Detect which cell encompasses the target text, then output its (X, Y) center coordinate. 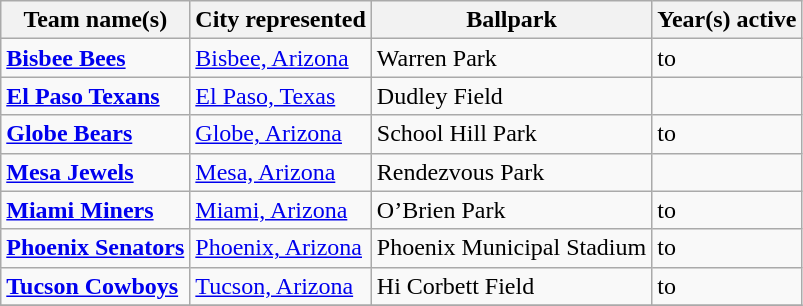
El Paso Texans (96, 96)
El Paso, Texas (280, 96)
Bisbee, Arizona (280, 58)
School Hill Park (511, 134)
O’Brien Park (511, 210)
Hi Corbett Field (511, 286)
Globe, Arizona (280, 134)
Ballpark (511, 20)
Tucson Cowboys (96, 286)
Team name(s) (96, 20)
Globe Bears (96, 134)
Rendezvous Park (511, 172)
Miami, Arizona (280, 210)
Phoenix Senators (96, 248)
Year(s) active (727, 20)
Bisbee Bees (96, 58)
Warren Park (511, 58)
Mesa Jewels (96, 172)
Phoenix, Arizona (280, 248)
Dudley Field (511, 96)
Mesa, Arizona (280, 172)
Tucson, Arizona (280, 286)
Miami Miners (96, 210)
City represented (280, 20)
Phoenix Municipal Stadium (511, 248)
